For the text-containing cell, return its midpoint in (x, y) coordinate format. 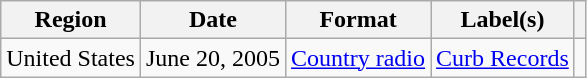
Curb Records (503, 58)
June 20, 2005 (212, 58)
United States (71, 58)
Date (212, 20)
Region (71, 20)
Label(s) (503, 20)
Country radio (358, 58)
Format (358, 20)
